Pinpoint the cell where the given text exists, returning its [x, y] midpoint coordinate. 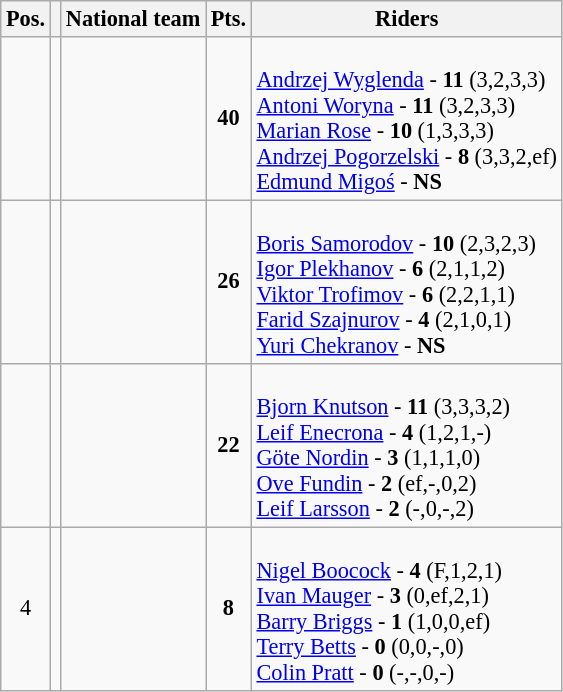
Nigel Boocock - 4 (F,1,2,1) Ivan Mauger - 3 (0,ef,2,1) Barry Briggs - 1 (1,0,0,ef) Terry Betts - 0 (0,0,-,0) Colin Pratt - 0 (-,-,0,-) [406, 608]
Pos. [26, 19]
26 [229, 282]
8 [229, 608]
40 [229, 118]
Riders [406, 19]
Pts. [229, 19]
22 [229, 444]
National team [134, 19]
Andrzej Wyglenda - 11 (3,2,3,3) Antoni Woryna - 11 (3,2,3,3) Marian Rose - 10 (1,3,3,3) Andrzej Pogorzelski - 8 (3,3,2,ef) Edmund Migoś - NS [406, 118]
Boris Samorodov - 10 (2,3,2,3) Igor Plekhanov - 6 (2,1,1,2) Viktor Trofimov - 6 (2,2,1,1) Farid Szajnurov - 4 (2,1,0,1) Yuri Chekranov - NS [406, 282]
Bjorn Knutson - 11 (3,3,3,2) Leif Enecrona - 4 (1,2,1,-) Göte Nordin - 3 (1,1,1,0) Ove Fundin - 2 (ef,-,0,2) Leif Larsson - 2 (-,0,-,2) [406, 444]
4 [26, 608]
